Extract the [x, y] coordinate from the center of the cell holding the provided text.  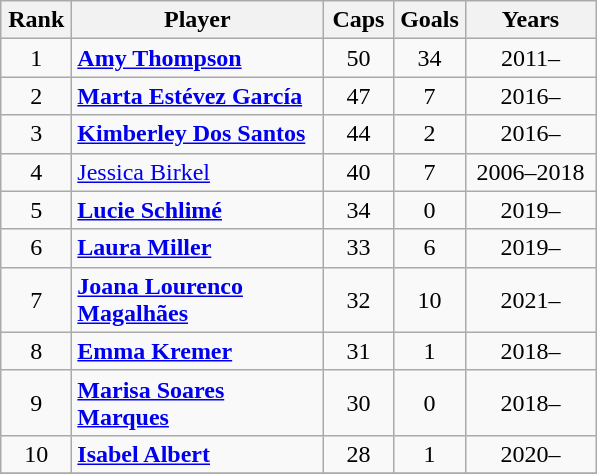
Lucie Schlimé [198, 210]
Jessica Birkel [198, 172]
Goals [430, 20]
47 [358, 96]
4 [36, 172]
2011– [530, 58]
Isabel Albert [198, 454]
2021– [530, 300]
31 [358, 351]
5 [36, 210]
Joana Lourenco Magalhães [198, 300]
50 [358, 58]
Kimberley Dos Santos [198, 134]
2020– [530, 454]
9 [36, 402]
28 [358, 454]
2006–2018 [530, 172]
Amy Thompson [198, 58]
33 [358, 248]
Years [530, 20]
Marisa Soares Marques [198, 402]
44 [358, 134]
3 [36, 134]
8 [36, 351]
Rank [36, 20]
Laura Miller [198, 248]
40 [358, 172]
32 [358, 300]
Marta Estévez García [198, 96]
Caps [358, 20]
Player [198, 20]
Emma Kremer [198, 351]
30 [358, 402]
